Pinpoint the cell where the given text exists, returning its [x, y] midpoint coordinate. 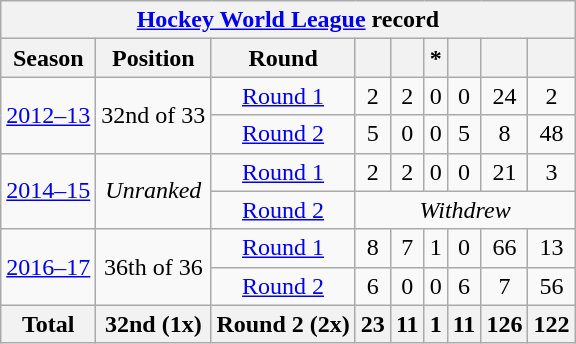
2016–17 [48, 267]
66 [504, 248]
36th of 36 [154, 267]
Position [154, 58]
122 [552, 324]
Unranked [154, 191]
2012–13 [48, 115]
Withdrew [465, 210]
Hockey World League record [288, 20]
48 [552, 134]
56 [552, 286]
24 [504, 96]
* [436, 58]
2014–15 [48, 191]
23 [372, 324]
Round 2 (2x) [283, 324]
13 [552, 248]
Round [283, 58]
21 [504, 172]
Season [48, 58]
32nd of 33 [154, 115]
Total [48, 324]
3 [552, 172]
126 [504, 324]
32nd (1x) [154, 324]
